Identify which cell holds the provided text, then report its [x, y] central coordinate. 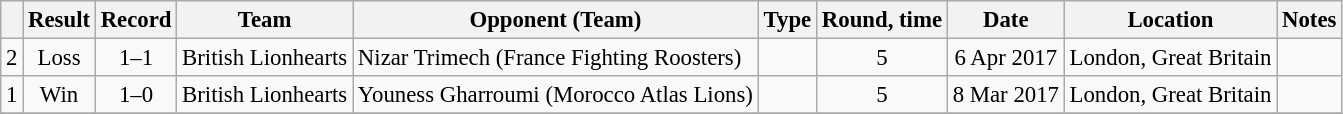
2 [12, 58]
Loss [60, 58]
1 [12, 95]
Nizar Trimech (France Fighting Roosters) [556, 58]
6 Apr 2017 [1006, 58]
Record [136, 20]
Type [787, 20]
1–0 [136, 95]
Location [1170, 20]
Youness Gharroumi (Morocco Atlas Lions) [556, 95]
8 Mar 2017 [1006, 95]
Win [60, 95]
Notes [1310, 20]
Round, time [882, 20]
Date [1006, 20]
Result [60, 20]
Team [265, 20]
Opponent (Team) [556, 20]
1–1 [136, 58]
